Determine the [x, y] coordinate at the center of the cell enclosing the given text.  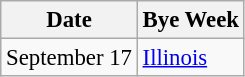
Bye Week [190, 20]
Illinois [190, 58]
Date [69, 20]
September 17 [69, 58]
